Detect which cell encompasses the target text, then output its (x, y) center coordinate. 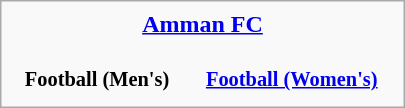
Football (Women's) (292, 68)
Football (Men's) (97, 68)
Amman FC (202, 24)
